Identify which cell holds the provided text, then report its [X, Y] central coordinate. 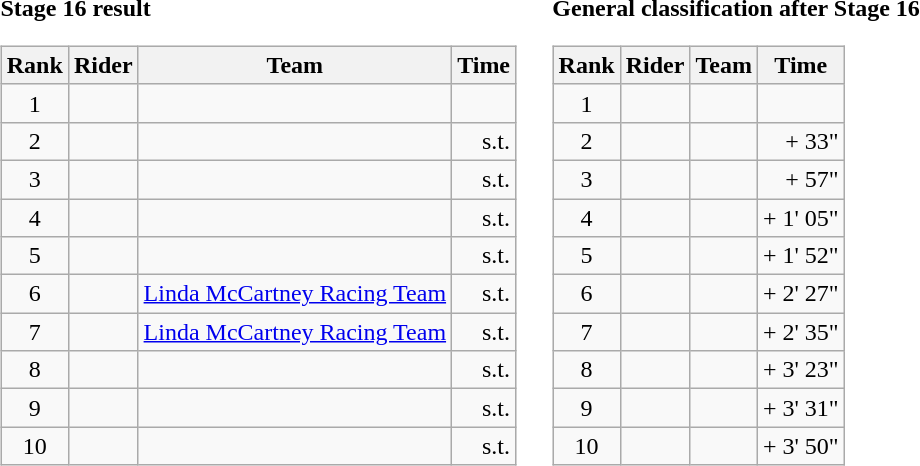
+ 33" [800, 141]
+ 3' 23" [800, 370]
+ 1' 52" [800, 256]
+ 3' 50" [800, 446]
+ 2' 27" [800, 294]
+ 3' 31" [800, 408]
+ 1' 05" [800, 217]
+ 57" [800, 179]
+ 2' 35" [800, 332]
